Capture the cell that displays the provided text and extract its (x, y) central coordinate. 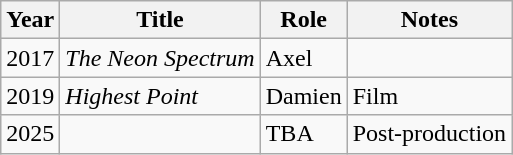
Highest Point (160, 96)
Role (304, 20)
Year (30, 20)
Notes (429, 20)
2025 (30, 134)
The Neon Spectrum (160, 58)
Film (429, 96)
Damien (304, 96)
Title (160, 20)
TBA (304, 134)
2017 (30, 58)
Axel (304, 58)
Post-production (429, 134)
2019 (30, 96)
